Search for the cell housing the specified text and yield its [X, Y] center coordinate. 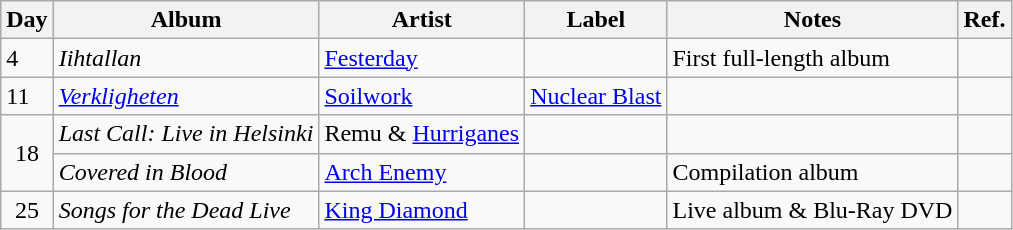
Festerday [422, 58]
18 [27, 153]
King Diamond [422, 210]
Album [186, 20]
4 [27, 58]
Soilwork [422, 96]
Label [596, 20]
Compilation album [812, 172]
Nuclear Blast [596, 96]
Covered in Blood [186, 172]
Verkligheten [186, 96]
Iihtallan [186, 58]
Ref. [984, 20]
Last Call: Live in Helsinki [186, 134]
Arch Enemy [422, 172]
11 [27, 96]
Notes [812, 20]
First full-length album [812, 58]
Songs for the Dead Live [186, 210]
Day [27, 20]
Live album & Blu-Ray DVD [812, 210]
Remu & Hurriganes [422, 134]
25 [27, 210]
Artist [422, 20]
